Output the [x, y] coordinate of the center of the cell containing the given text.  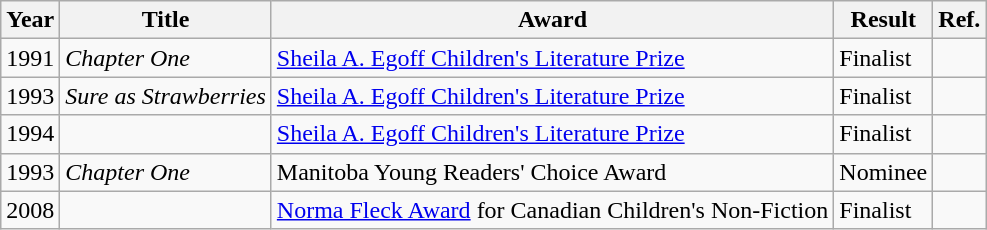
Result [884, 20]
Manitoba Young Readers' Choice Award [552, 172]
Award [552, 20]
Norma Fleck Award for Canadian Children's Non-Fiction [552, 210]
Ref. [960, 20]
Year [30, 20]
1994 [30, 134]
1991 [30, 58]
Nominee [884, 172]
2008 [30, 210]
Title [166, 20]
Sure as Strawberries [166, 96]
